Extract the [X, Y] coordinate from the center of the cell holding the provided text.  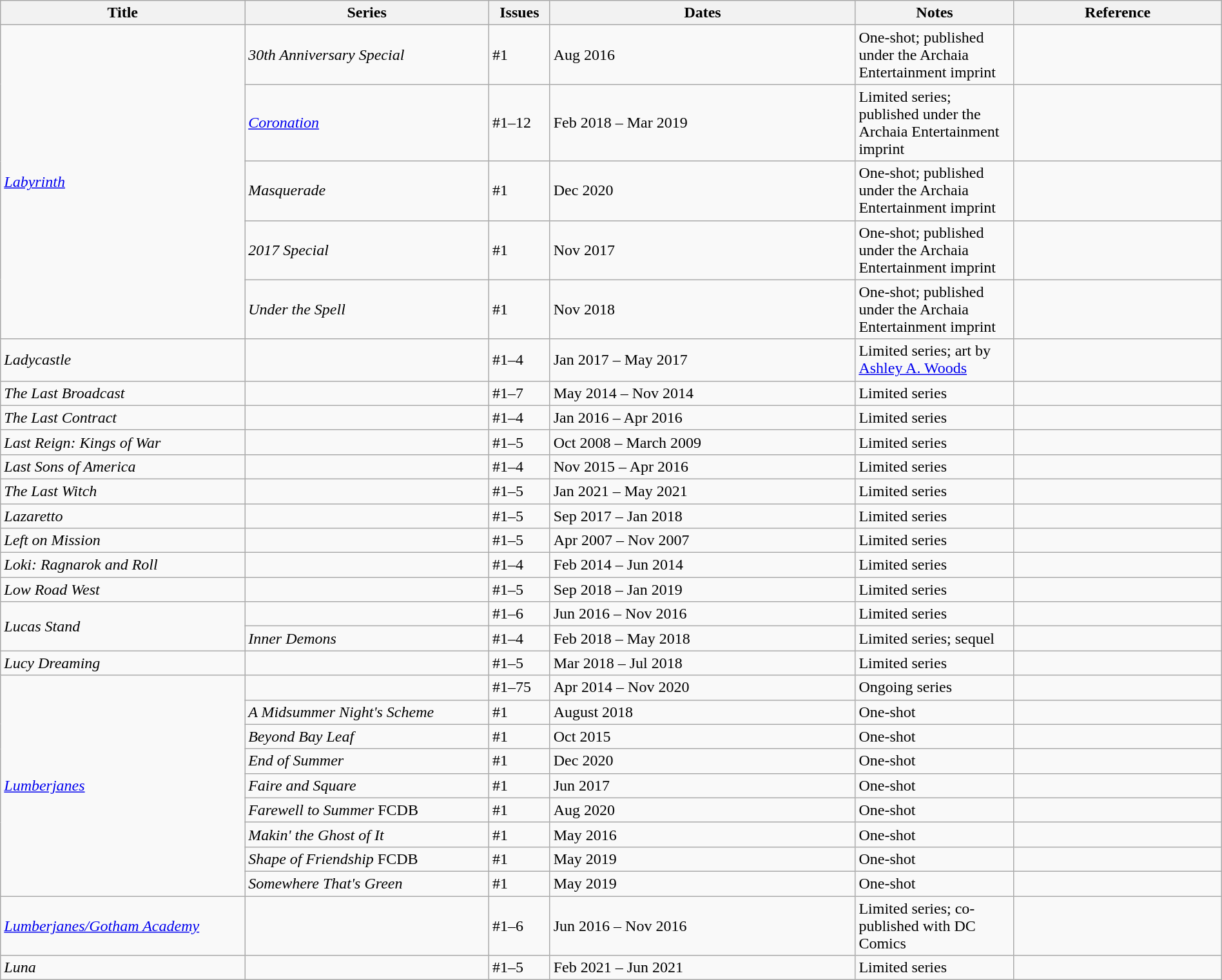
Left on Mission [122, 541]
Oct 2015 [703, 736]
May 2016 [703, 834]
Luna [122, 968]
Feb 2018 – May 2018 [703, 639]
Last Reign: Kings of War [122, 442]
#1–75 [519, 687]
Nov 2015 – Apr 2016 [703, 466]
Labyrinth [122, 182]
30th Anniversary Special [367, 55]
Under the Spell [367, 309]
The Last Broadcast [122, 393]
Farewell to Summer FCDB [367, 810]
Jan 2021 – May 2021 [703, 491]
Jun 2017 [703, 785]
Lucy Dreaming [122, 663]
Limited series; co-published with DC Comics [935, 925]
#1–12 [519, 122]
Apr 2007 – Nov 2007 [703, 541]
Jan 2016 – Apr 2016 [703, 418]
Shape of Friendship FCDB [367, 859]
Ongoing series [935, 687]
End of Summer [367, 761]
Limited series; art by Ashley A. Woods [935, 360]
Masquerade [367, 191]
Feb 2018 – Mar 2019 [703, 122]
A Midsummer Night's Scheme [367, 712]
Reference [1118, 13]
August 2018 [703, 712]
Nov 2017 [703, 250]
Title [122, 13]
Limited series; published under the Archaia Entertainment imprint [935, 122]
Feb 2021 – Jun 2021 [703, 968]
Lumberjanes/Gotham Academy [122, 925]
Series [367, 13]
Last Sons of America [122, 466]
Inner Demons [367, 639]
Faire and Square [367, 785]
Sep 2017 – Jan 2018 [703, 516]
Issues [519, 13]
Beyond Bay Leaf [367, 736]
Lucas Stand [122, 626]
Dates [703, 13]
#1–7 [519, 393]
The Last Witch [122, 491]
Oct 2008 – March 2009 [703, 442]
2017 Special [367, 250]
Coronation [367, 122]
Feb 2014 – Jun 2014 [703, 565]
Jan 2017 – May 2017 [703, 360]
Loki: Ragnarok and Roll [122, 565]
Nov 2018 [703, 309]
Sep 2018 – Jan 2019 [703, 590]
Mar 2018 – Jul 2018 [703, 663]
May 2014 – Nov 2014 [703, 393]
Low Road West [122, 590]
Somewhere That's Green [367, 883]
Aug 2016 [703, 55]
The Last Contract [122, 418]
Makin' the Ghost of It [367, 834]
Limited series; sequel [935, 639]
Notes [935, 13]
Aug 2020 [703, 810]
Apr 2014 – Nov 2020 [703, 687]
Lazaretto [122, 516]
Lumberjanes [122, 786]
Ladycastle [122, 360]
